From the cell containing the given text, extract its center point as [x, y] coordinate. 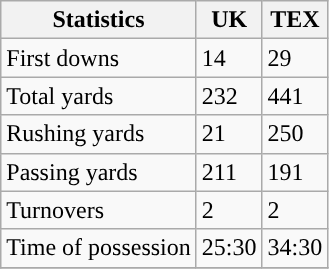
441 [295, 96]
211 [229, 172]
25:30 [229, 248]
191 [295, 172]
Rushing yards [99, 134]
21 [229, 134]
34:30 [295, 248]
Total yards [99, 96]
29 [295, 58]
First downs [99, 58]
TEX [295, 20]
UK [229, 20]
250 [295, 134]
14 [229, 58]
Statistics [99, 20]
232 [229, 96]
Turnovers [99, 210]
Passing yards [99, 172]
Time of possession [99, 248]
